Detect which cell encompasses the target text, then output its (X, Y) center coordinate. 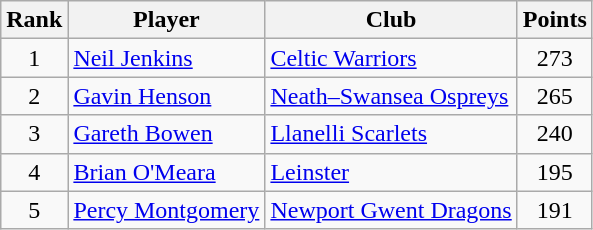
Leinster (391, 172)
195 (554, 172)
265 (554, 96)
Points (554, 20)
Llanelli Scarlets (391, 134)
Club (391, 20)
Newport Gwent Dragons (391, 210)
Brian O'Meara (166, 172)
Rank (34, 20)
Player (166, 20)
1 (34, 58)
4 (34, 172)
273 (554, 58)
Gavin Henson (166, 96)
Percy Montgomery (166, 210)
240 (554, 134)
Celtic Warriors (391, 58)
Gareth Bowen (166, 134)
Neil Jenkins (166, 58)
2 (34, 96)
5 (34, 210)
Neath–Swansea Ospreys (391, 96)
3 (34, 134)
191 (554, 210)
